Determine the (X, Y) coordinate at the center of the cell enclosing the given text.  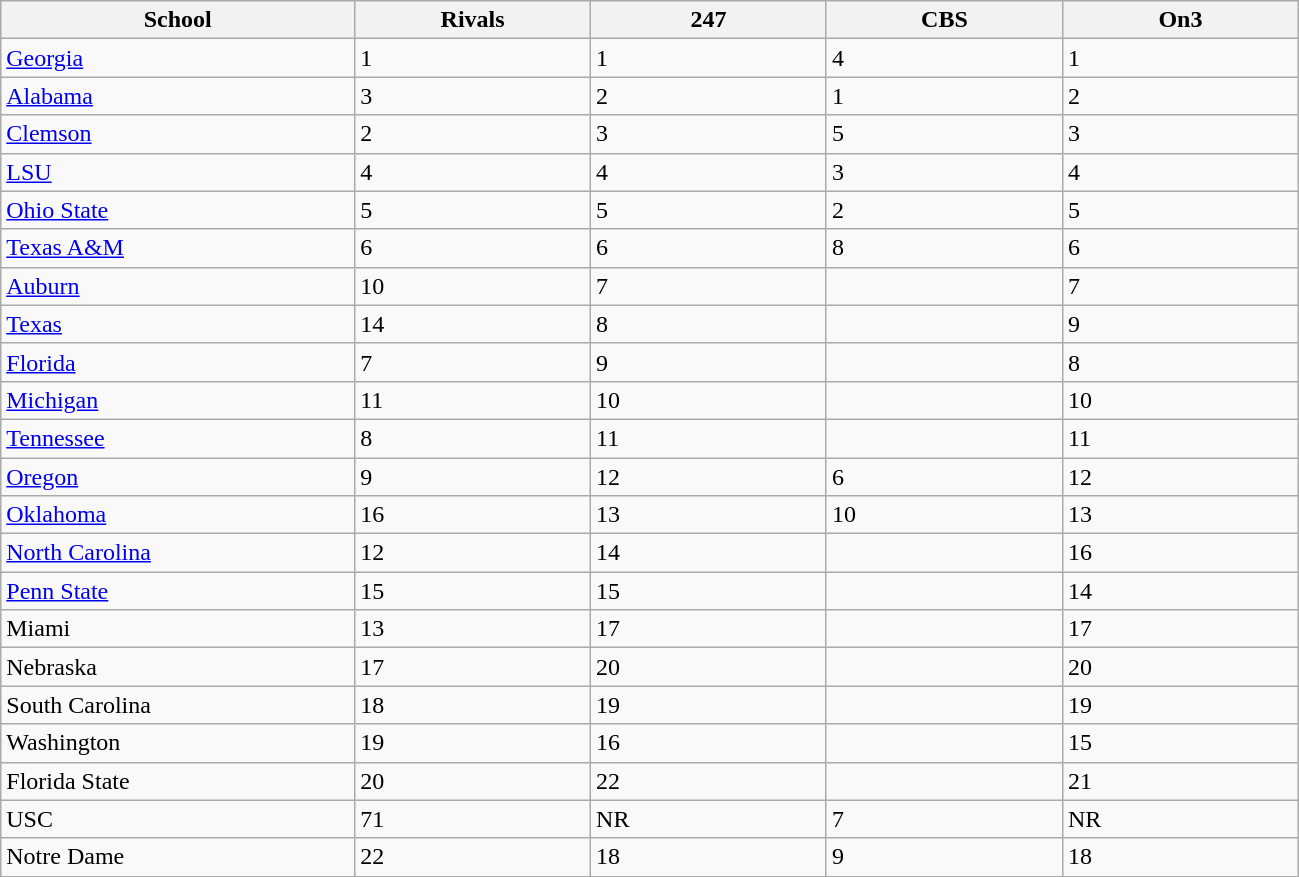
CBS (944, 20)
Auburn (178, 286)
Texas (178, 324)
Washington (178, 743)
Georgia (178, 58)
Miami (178, 629)
247 (709, 20)
Florida (178, 362)
Michigan (178, 400)
Notre Dame (178, 857)
LSU (178, 172)
Oklahoma (178, 515)
Alabama (178, 96)
Rivals (473, 20)
On3 (1180, 20)
Florida State (178, 781)
North Carolina (178, 553)
Penn State (178, 591)
Ohio State (178, 210)
School (178, 20)
Tennessee (178, 438)
Texas A&M (178, 248)
71 (473, 819)
Oregon (178, 477)
USC (178, 819)
21 (1180, 781)
Clemson (178, 134)
South Carolina (178, 705)
Nebraska (178, 667)
